Return the [X, Y] coordinate for the center point of the cell that contains the specified text.  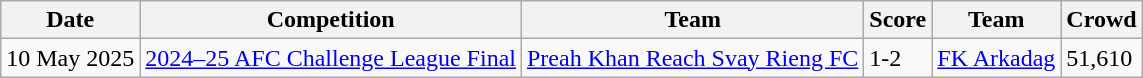
FK Arkadag [996, 58]
Preah Khan Reach Svay Rieng FC [692, 58]
2024–25 AFC Challenge League Final [331, 58]
Date [70, 20]
51,610 [1102, 58]
Score [898, 20]
Competition [331, 20]
1-2 [898, 58]
Crowd [1102, 20]
10 May 2025 [70, 58]
